Detect which cell encompasses the target text, then output its (X, Y) center coordinate. 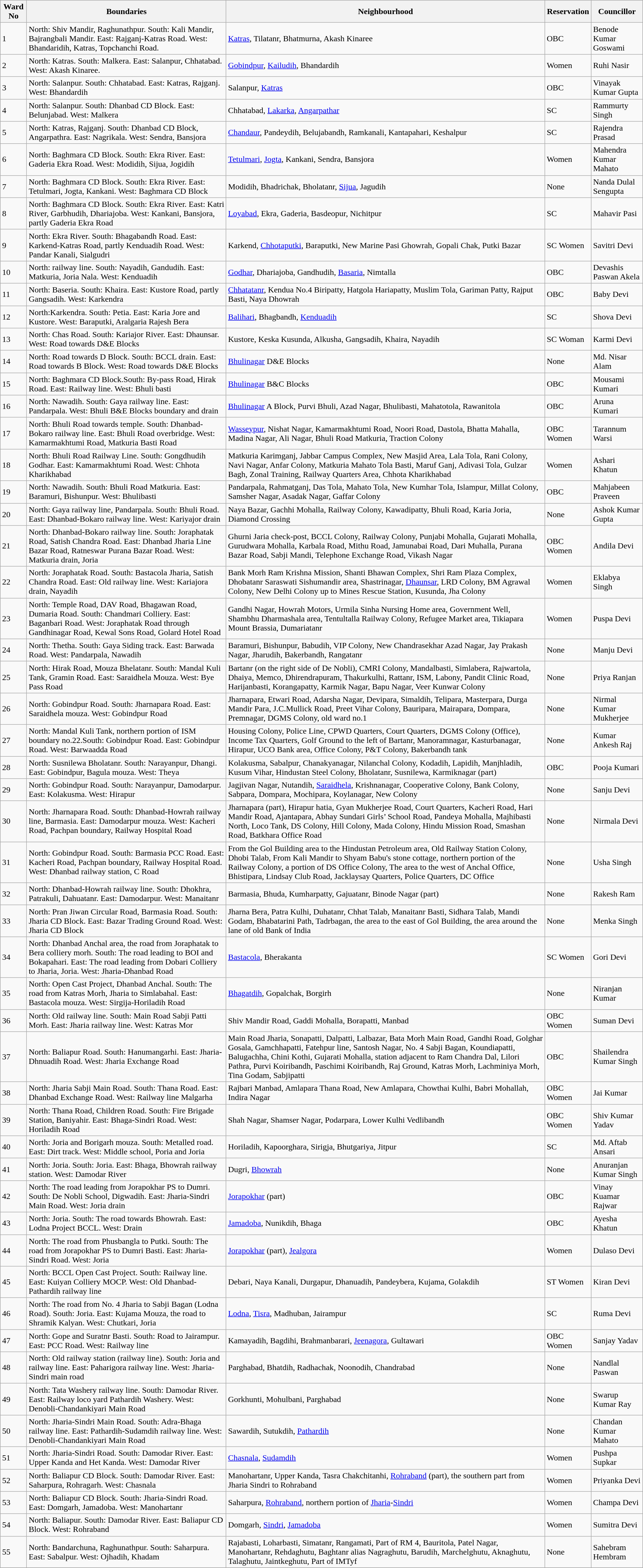
9 (14, 245)
Gori Devi (617, 957)
Dugri, Bhowrah (385, 1169)
North: Tata Washery railway line. South: Damodar River. East: Railway loco yard Pathardih Washery. West: Denobli-Chandankiyari Main Road (126, 1399)
ST Women (568, 1282)
Dulaso Devi (617, 1250)
54 (14, 1525)
North: Old railway station (railway line). South: Joria and railway line. East: Paharigora railway line. West: Jharia-Sindri main road (126, 1368)
North: Shiv Mandir, Raghunathpur. South: Kali Mandir, Bajrangbali Mandir. East: Rajganj-Katras Road. West: Bhandaridih, Katras, Topchanchi Road. (126, 38)
55 (14, 1552)
Karmi Devi (617, 340)
7 (14, 186)
Rakesh Ram (617, 894)
14 (14, 362)
8 (14, 213)
30 (14, 821)
Jai Kumar (617, 1093)
North: Baghmara CD Block. South: Ekra River. East: Tetulmari, Jogta, Kankani. West: Baghmara CD Block (126, 186)
10 (14, 272)
Usha Singh (617, 863)
4 (14, 110)
Mahendra Kumar Mahato (617, 159)
North: Bhuli Road towards temple. South: Dhanbad-Bokaro railway line. East: Bhuli Road overbridge. West: Kamarmakhtumi Road, Matkuria Basti Road (126, 433)
Kiran Devi (617, 1282)
44 (14, 1250)
Swarup Kumar Ray (617, 1399)
24 (14, 650)
North: Nawadih. South: Bhuli Road Matkuria. East: Baramuri, Bishunpur. West: Bhulibasti (126, 492)
22 (14, 582)
Puspa Devi (617, 619)
Eklabya Singh (617, 582)
North: Joria. South: The road towards Bhowrah. East: Lodna Project BCCL. West: Drain (126, 1223)
45 (14, 1282)
North: Jharia-Sindri Road. South: Damodar River. East: Upper Kanda and Het Kanda. West: Damodar River (126, 1458)
North: Joria and Borigarh mouza. South: Metalled road. East: Dirt track. West: Middle school, Poria and Joria (126, 1147)
Saharpura, Rohraband, northern portion of Jharia-Sindri (385, 1502)
Jagjivan Nagar, Nutandih, Saraidhela, Krishnanagar, Cooperative Colony, Bank Colony, Sabpara, Dompara, Mochipara, Koylanagar, New Colony (385, 790)
Balihari, Bhagbandh, Kenduadih (385, 317)
18 (14, 465)
Anuranjan Kumar Singh (617, 1169)
North: Thana Road, Children Road. South: Fire Brigade Station, Baniyahir. East: Bhaga-Sindri Road. West: Horiladih Road (126, 1120)
Manohartanr, Upper Kanda, Tasra Chakchitanhi, Rohraband (part), the southern part from Jharia Sindri to Rohraband (385, 1480)
Modidih, Bhadrichak, Bholatanr, Sijua, Jagudih (385, 186)
16 (14, 406)
North: Gope and Suratnr Basti. South: Road to Jairampur. East: PCC Road. West: Railway line (126, 1341)
Sumitra Devi (617, 1525)
North: Gaya railway line, Pandarpala. South: Bhuli Road. East: Dhanbad-Bokaro railway line. West: Kariyajor drain (126, 514)
North: Jharia Sabji Main Road. South: Thana Road. East: Dhanbad Exchange Road. West: Railway line Malgarha (126, 1093)
North: Gobindpur Road. South: Narayanpur, Damodarpur. East: Kolakusma. West: Hirapur (126, 790)
Shova Devi (617, 317)
Wasseypur, Nishat Nagar, Kamarmakhtumi Road, Noori Road, Dastola, Bhatta Mahalla, Madina Nagar, Ali Nagar, Bhuli Road Matkuria, Traction Colony (385, 433)
Ward No (14, 12)
36 (14, 1021)
29 (14, 790)
Menka Singh (617, 921)
Priya Ranjan (617, 677)
Bhulinagar D&E Blocks (385, 362)
Rammurty Singh (617, 110)
Lodna, Tisra, Madhuban, Jairampur (385, 1314)
Sanjay Yadav (617, 1341)
Horiladih, Kapoorghara, Sirigja, Bhutgariya, Jitpur (385, 1147)
27 (14, 740)
49 (14, 1399)
Ruhi Nasir (617, 65)
North: Hirak Road, Mouza Bhelatanr. South: Mandal Kuli Tank, Gramin Road. East: Saraidhela Mouza. West: Bye Pass Road (126, 677)
Sanju Devi (617, 790)
Karkend, Chhotaputki, Baraputki, New Marine Pasi Ghowrah, Gopali Chak, Putki Bazar (385, 245)
Mahavir Pasi (617, 213)
Shiv Kumar Yadav (617, 1120)
Jorapokhar (part), Jealgora (385, 1250)
North: Dhanbad-Howrah railway line. South: Dhokhra, Patrakuli, Dahuatanr. East: Damodarpur. West: Manaitanr (126, 894)
Shailendra Kumar Singh (617, 1057)
Champa Devi (617, 1502)
North: Katras, Rajganj. South: Dhanbad CD Block, Angarpathra. East: Nagrikala. West: Sendra, Bansjora (126, 133)
North: Bhuli Road Railway Line. South: Gongdhudih Godhar. East: Kamarmakhtumi Road. West: Chhota Kharikhabad (126, 465)
35 (14, 993)
Chandan Kumar Mahato (617, 1431)
Chhatabad, Lakarka, Angarpathar (385, 110)
5 (14, 133)
Kumar Ankesh Raj (617, 740)
48 (14, 1368)
Ayesha Khatun (617, 1223)
North: Ekra River. South: Bhagabandh Road. East: Karkend-Katras Road, partly Kenduadih Road. West: Pandar Kanali, Sialgudri (126, 245)
Md. Aftab Ansari (617, 1147)
Aruna Kumari (617, 406)
North: Baliapur CD Block. South: Damodar River. East: Saharpura, Rohragarh. West: Chasnala (126, 1480)
53 (14, 1502)
Shiv Mandir Road, Gaddi Mohalla, Borapatti, Manbad (385, 1021)
Manju Devi (617, 650)
Savitri Devi (617, 245)
51 (14, 1458)
North: Katras. South: Malkera. East: Salanpur, Chhatabad. West: Akash Kinaree. (126, 65)
North: Road towards D Block. South: BCCL drain. East: Road towards B Block. West: Road towards D&E Blocks (126, 362)
39 (14, 1120)
17 (14, 433)
North: Gobindpur Road. South: Barmasia PCC Road. East: Kacheri Road, Pachpan boundary, Railway Hospital Road. West: Dhanbad railway station, C Road (126, 863)
Benode Kumar Goswami (617, 38)
Nirmal Kumar Mukherjee (617, 709)
North: Salanpur. South: Chhatabad. East: Katras, Rajganj. West: Bhandardih (126, 88)
Shah Nagar, Shamser Nagar, Podarpara, Lower Kulhi Vedlibandh (385, 1120)
North: Baghmara CD Block. South: Ekra River. East: Gaderia Ekra Road. West: Modidih, Sijua, Jogidih (126, 159)
Katras, Tilatanr, Bhatmurna, Akash Kinaree (385, 38)
Godhar, Dhariajoba, Gandhudih, Basaria, Nimtalla (385, 272)
19 (14, 492)
North: Salanpur. South: Dhanbad CD Block. East: Belunjabad. West: Malkera (126, 110)
Suman Devi (617, 1021)
Bhagatdih, Gopalchak, Borgirh (385, 993)
North: Old railway line. South: Main Road Sabji Patti Morh. East: Jharia railway line. West: Katras Mor (126, 1021)
North: Mandal Kuli Tank, northern portion of ISM boundary no.22.South: Gobindpur Road. East: Gobindpur Road. West: Barwaadda Road (126, 740)
38 (14, 1093)
Niranjan Kumar (617, 993)
Reservation (568, 12)
North: Baliapur. South: Damodar River. East: Baliapur CD Block. West: Rohraband (126, 1525)
15 (14, 384)
52 (14, 1480)
23 (14, 619)
Loyabad, Ekra, Gaderia, Basdeopur, Nichitpur (385, 213)
Domgarh, Sindri, Jamadoba (385, 1525)
North: BCCL Open Cast Project. South: Railway line. East: Kuiyan Colliery MOCP. West: Old Dhanbad-Pathardih railway line (126, 1282)
Pandarpala, Rahmatganj, Das Tola, Mahato Tola, New Kumhar Tola, Islampur, Millat Colony, Samsher Nagar, Asadak Nagar, Gaffar Colony (385, 492)
North: The road leading from Jorapokhar PS to Dumri. South: De Nobli School, Digwadih. East: Jharia-Sindri Main Road. West: Joria drain (126, 1196)
Naya Bazar, Gachhi Mohalla, Railway Colony, Kawadipatty, Bhuli Road, Karia Joria, Diamond Crossing (385, 514)
North: Chas Road. South: Kariajor River. East: Dhaunsar. West: Road towards D&E Blocks (126, 340)
32 (14, 894)
Mousami Kumari (617, 384)
North: The road from No. 4 Jharia to Sabji Bagan (Lodna Road). South: Joria. East: Kujama Mouza, the road to Shramik Kalyan. West: Chutkari, Joria (126, 1314)
31 (14, 863)
Gobindpur, Kailudih, Bhandardih (385, 65)
Baramuri, Bishunpur, Babudih, VIP Colony, New Chandrasekhar Azad Nagar, Jay Prakash Nagar, Jharudih, Bakerbandh, Rangatanr (385, 650)
Tetulmari, Jogta, Kankani, Sendra, Bansjora (385, 159)
North: Jharia-Sindri Main Road. South: Adra-Bhaga railway line. East: Pathardih-Sudamdih railway line. West: Denobli-Chandankiyari Main Road (126, 1431)
North: The road from Phusbangla to Putki. South: The road from Jorapokhar PS to Dumri Basti. East: Jharia-Sindri Road. West: Joria (126, 1250)
2 (14, 65)
North: Bandarchuna, Raghunathpur. South: Saharpura. East: Sabalpur. West: Ojhadih, Khadam (126, 1552)
SC Woman (568, 340)
42 (14, 1196)
North: Susnilewa Bholatanr. South: Narayanpur, Dhangi. East: Gobindpur, Bagula mouza. West: Theya (126, 767)
Nandlal Paswan (617, 1368)
20 (14, 514)
North: Joraphatak Road. South: Bastacola Jharia, Satish Chandra Road. East: Old railway line. West: Kariajora drain, Nayadih (126, 582)
12 (14, 317)
North: Baseria. South: Khaira. East: Kustore Road, partly Gangsadih. West: Karkendra (126, 294)
28 (14, 767)
21 (14, 546)
37 (14, 1057)
Baby Devi (617, 294)
Kustore, Keska Kusunda, Alkusha, Gangsadih, Khaira, Nayadih (385, 340)
Rajbari Manbad, Amlapara Thana Road, New Amlapara, Chowthai Kulhi, Babri Mohallah, Indira Nagar (385, 1093)
Vinay Kuamar Rajwar (617, 1196)
26 (14, 709)
Vinayak Kumar Gupta (617, 88)
Chandaur, Pandeydih, Belujabandh, Ramkanali, Kantapahari, Keshalpur (385, 133)
Chhatatanr, Kendua No.4 Biripatty, Hatgola Hariapatty, Muslim Tola, Gariman Patty, Rajput Basti, Naya Dhowrah (385, 294)
North: Baliapur Road. South: Hanumangarhi. East: Jharia-Dhnuadih Road. West: Jharia Exchange Road (126, 1057)
Ruma Devi (617, 1314)
Mahjabeen Praveen (617, 492)
Gorkhunti, Mohulbani, Parghabad (385, 1399)
Ashok Kumar Gupta (617, 514)
Pushpa Supkar (617, 1458)
40 (14, 1147)
6 (14, 159)
Councillor (617, 12)
50 (14, 1431)
Kamayadih, Bagdihi, Brahmanbarari, Jeenagora, Gultawari (385, 1341)
34 (14, 957)
North: Pran Jiwan Circular Road, Barmasia Road. South: Jharia CD Block. East: Bazar Trading Ground Road. West: Jharia CD Block (126, 921)
Jorapokhar (part) (385, 1196)
Rajendra Prasad (617, 133)
Salanpur, Katras (385, 88)
Andila Devi (617, 546)
Sahebram Hembram (617, 1552)
33 (14, 921)
47 (14, 1341)
43 (14, 1223)
North: Baliapur CD Block. South: Jharia-Sindri Road. East: Domgarh, Jamadoba. West: Manohartanr (126, 1502)
North: railway line. South: Nayadih, Gandudih. East: Matkuria, Joria Nala. West: Kenduadih (126, 272)
North: Baghmara CD Block.South: By-pass Road, Hirak Road. East: Railway line. West: Bhuli basti (126, 384)
Bhulinagar B&C Blocks (385, 384)
North: Gobindpur Road. South: Jharnapara Road. East: Saraidhela mouza. West: Gobindpur Road (126, 709)
Priyanka Devi (617, 1480)
North:Karkendra. South: Petia. East: Karia Jore and Kustore. West: Baraputki, Aralgaria Rajesh Bera (126, 317)
41 (14, 1169)
Jamadoba, Nunikdih, Bhaga (385, 1223)
Sawardih, Sutukdih, Pathardih (385, 1431)
25 (14, 677)
Chasnala, Sudamdih (385, 1458)
North: Nawadih. South: Gaya railway line. East: Pandarpala. West: Bhuli B&E Blocks boundary and drain (126, 406)
Devashis Paswan Akela (617, 272)
3 (14, 88)
13 (14, 340)
Pooja Kumari (617, 767)
Barmasia, Bhuda, Kumharpatty, Gajuatanr, Binode Nagar (part) (385, 894)
Neighbourhood (385, 12)
Md. Nisar Alam (617, 362)
North: Joria. South: Joria. East: Bhaga, Bhowrah railway station. West: Damodar River (126, 1169)
Debari, Naya Kanali, Durgapur, Dhanuadih, Pandeybera, Kujama, Golakdih (385, 1282)
46 (14, 1314)
Ashari Khatun (617, 465)
1 (14, 38)
Nanda Dulal Sengupta (617, 186)
Bhulinagar A Block, Purvi Bhuli, Azad Nagar, Bhulibasti, Mahatotola, Rawanitola (385, 406)
Bastacola, Bherakanta (385, 957)
North: Thetha. South: Gaya Siding track. East: Barwada Road. West: Pandarpala, Nawadih (126, 650)
Parghabad, Bhatdih, Radhachak, Noonodih, Chandrabad (385, 1368)
Tarannum Warsi (617, 433)
Boundaries (126, 12)
Nirmala Devi (617, 821)
North: Baghmara CD Block. South: Ekra River. East: Katri River, Garbhudih, Dhariajoba. West: Kankani, Bansjora, partly Gaderia Ekra Road (126, 213)
11 (14, 294)
North: Open Cast Project, Dhanbad Anchal. South: The road from Katras Morh, Jharia to Simlabahal. East: Bastacola mouza. West: Sirgija-Horiladih Road (126, 993)
